From the cell containing the given text, extract its center point as (X, Y) coordinate. 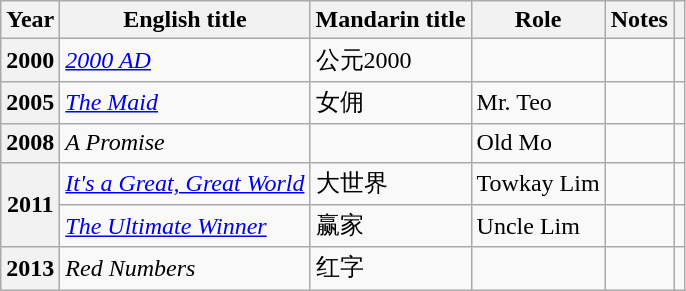
女佣 (390, 102)
2005 (30, 102)
Mr. Teo (538, 102)
Towkay Lim (538, 184)
The Ultimate Winner (185, 226)
Year (30, 20)
2008 (30, 143)
2000 AD (185, 60)
Notes (639, 20)
Role (538, 20)
2000 (30, 60)
Red Numbers (185, 268)
It's a Great, Great World (185, 184)
Uncle Lim (538, 226)
Old Mo (538, 143)
Mandarin title (390, 20)
大世界 (390, 184)
红字 (390, 268)
2013 (30, 268)
A Promise (185, 143)
赢家 (390, 226)
The Maid (185, 102)
English title (185, 20)
2011 (30, 204)
公元2000 (390, 60)
